Provide the [X, Y] coordinate of the cell's center where the given text is located.  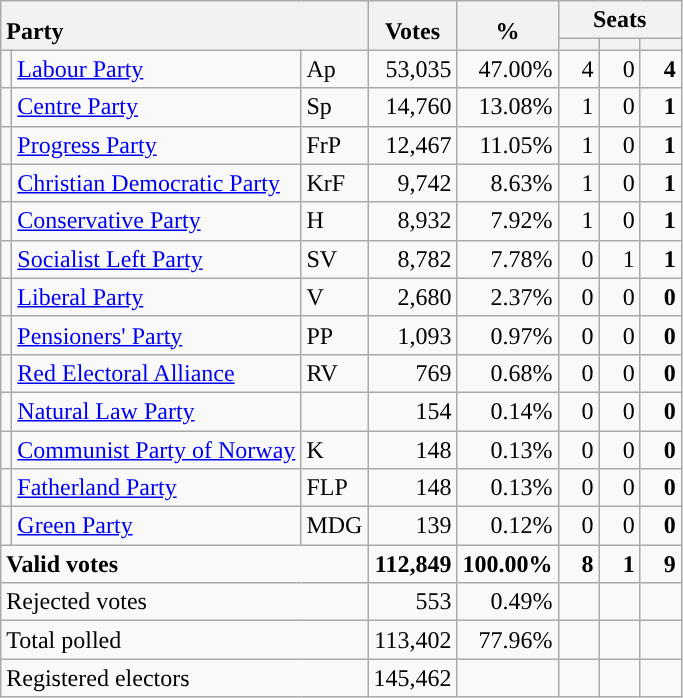
Communist Party of Norway [156, 449]
139 [412, 526]
Natural Law Party [156, 411]
553 [412, 602]
% [508, 26]
0.14% [508, 411]
FrP [334, 145]
Centre Party [156, 107]
7.92% [508, 221]
Seats [620, 20]
FLP [334, 488]
Ap [334, 69]
MDG [334, 526]
SV [334, 259]
Rejected votes [184, 602]
8,782 [412, 259]
11.05% [508, 145]
8.63% [508, 183]
1,093 [412, 335]
145,462 [412, 678]
100.00% [508, 564]
769 [412, 373]
K [334, 449]
77.96% [508, 640]
Conservative Party [156, 221]
Red Electoral Alliance [156, 373]
Labour Party [156, 69]
8 [578, 564]
Registered electors [184, 678]
0.68% [508, 373]
154 [412, 411]
9,742 [412, 183]
Total polled [184, 640]
0.97% [508, 335]
Socialist Left Party [156, 259]
2,680 [412, 297]
13.08% [508, 107]
7.78% [508, 259]
Sp [334, 107]
Christian Democratic Party [156, 183]
112,849 [412, 564]
Valid votes [184, 564]
12,467 [412, 145]
Liberal Party [156, 297]
0.49% [508, 602]
RV [334, 373]
14,760 [412, 107]
KrF [334, 183]
Green Party [156, 526]
47.00% [508, 69]
9 [660, 564]
113,402 [412, 640]
2.37% [508, 297]
8,932 [412, 221]
53,035 [412, 69]
H [334, 221]
0.12% [508, 526]
PP [334, 335]
Progress Party [156, 145]
Votes [412, 26]
Party [184, 26]
Pensioners' Party [156, 335]
Fatherland Party [156, 488]
V [334, 297]
